Provide the (x, y) coordinate of the cell's center where the given text is located.  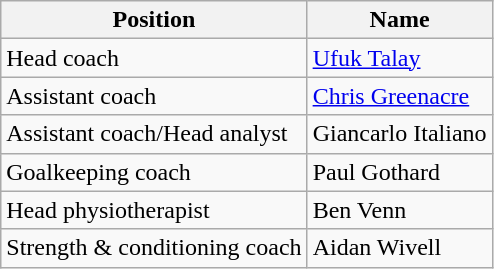
Assistant coach/Head analyst (154, 134)
Ufuk Talay (400, 58)
Position (154, 20)
Assistant coach (154, 96)
Head coach (154, 58)
Ben Venn (400, 210)
Goalkeeping coach (154, 172)
Giancarlo Italiano (400, 134)
Aidan Wivell (400, 248)
Chris Greenacre (400, 96)
Paul Gothard (400, 172)
Name (400, 20)
Head physiotherapist (154, 210)
Strength & conditioning coach (154, 248)
